Search for the cell housing the specified text and yield its (x, y) center coordinate. 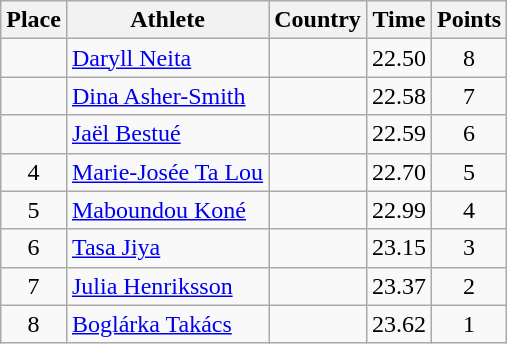
22.58 (398, 96)
23.37 (398, 286)
23.15 (398, 248)
Country (318, 20)
23.62 (398, 324)
Time (398, 20)
22.70 (398, 172)
Julia Henriksson (167, 286)
22.99 (398, 210)
Boglárka Takács (167, 324)
Jaël Bestué (167, 134)
Points (468, 20)
Tasa Jiya (167, 248)
Dina Asher-Smith (167, 96)
Athlete (167, 20)
3 (468, 248)
1 (468, 324)
Maboundou Koné (167, 210)
22.50 (398, 58)
Daryll Neita (167, 58)
2 (468, 286)
22.59 (398, 134)
Marie-Josée Ta Lou (167, 172)
Place (34, 20)
